For the text-containing cell, return its midpoint in (X, Y) coordinate format. 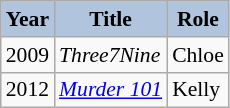
2012 (28, 90)
Kelly (198, 90)
Chloe (198, 55)
Year (28, 19)
2009 (28, 55)
Murder 101 (110, 90)
Three7Nine (110, 55)
Role (198, 19)
Title (110, 19)
